From the cell containing the given text, extract its center point as [x, y] coordinate. 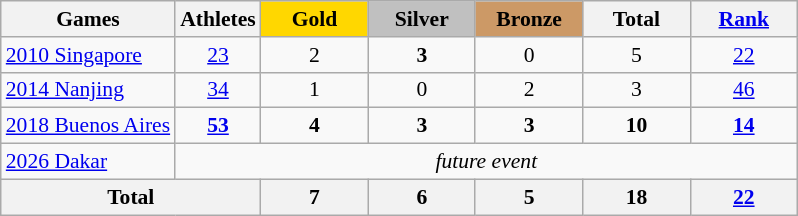
53 [218, 126]
2014 Nanjing [88, 90]
7 [314, 197]
Bronze [528, 19]
Gold [314, 19]
Silver [422, 19]
46 [744, 90]
Athletes [218, 19]
10 [636, 126]
2018 Buenos Aires [88, 126]
Games [88, 19]
14 [744, 126]
2026 Dakar [88, 162]
34 [218, 90]
2010 Singapore [88, 55]
6 [422, 197]
18 [636, 197]
Rank [744, 19]
23 [218, 55]
1 [314, 90]
4 [314, 126]
future event [486, 162]
